Scan for the cell matching the given text and deliver its (x, y) coordinate at center. 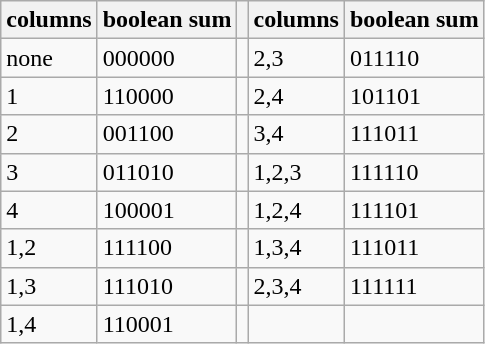
110000 (167, 96)
3,4 (296, 134)
011110 (414, 58)
1,3,4 (296, 248)
111111 (414, 286)
111101 (414, 210)
001100 (167, 134)
100001 (167, 210)
2,4 (296, 96)
111110 (414, 172)
none (49, 58)
011010 (167, 172)
1,2,3 (296, 172)
2,3,4 (296, 286)
111010 (167, 286)
1,2 (49, 248)
3 (49, 172)
1,2,4 (296, 210)
1,3 (49, 286)
2,3 (296, 58)
101101 (414, 96)
1,4 (49, 324)
2 (49, 134)
110001 (167, 324)
111100 (167, 248)
1 (49, 96)
4 (49, 210)
000000 (167, 58)
